Output the (X, Y) coordinate of the center of the cell containing the given text.  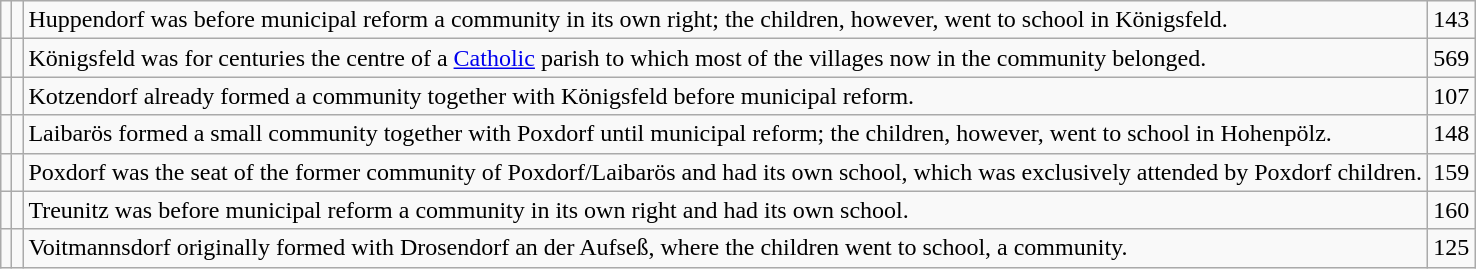
148 (1452, 134)
Treunitz was before municipal reform a community in its own right and had its own school. (726, 210)
Voitmannsdorf originally formed with Drosendorf an der Aufseß, where the children went to school, a community. (726, 248)
Laibarös formed a small community together with Poxdorf until municipal reform; the children, however, went to school in Hohenpölz. (726, 134)
143 (1452, 20)
125 (1452, 248)
Poxdorf was the seat of the former community of Poxdorf/Laibarös and had its own school, which was exclusively attended by Poxdorf children. (726, 172)
107 (1452, 96)
569 (1452, 58)
Huppendorf was before municipal reform a community in its own right; the children, however, went to school in Königsfeld. (726, 20)
Kotzendorf already formed a community together with Königsfeld before municipal reform. (726, 96)
159 (1452, 172)
160 (1452, 210)
Königsfeld was for centuries the centre of a Catholic parish to which most of the villages now in the community belonged. (726, 58)
